Return [x, y] of the center of cell containing provided text 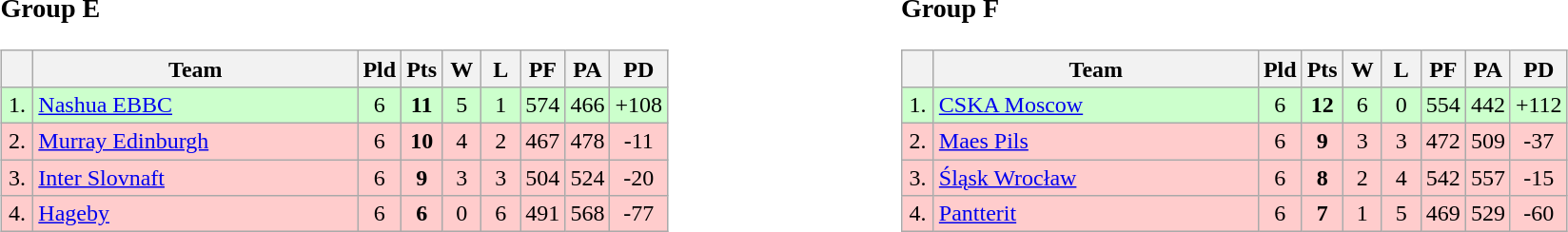
11 [422, 105]
529 [1488, 214]
Pantterit [1096, 214]
7 [1323, 214]
-15 [1539, 178]
CSKA Moscow [1096, 105]
+112 [1539, 105]
12 [1323, 105]
466 [588, 105]
-37 [1539, 142]
-60 [1539, 214]
554 [1442, 105]
Śląsk Wrocław [1096, 178]
Maes Pils [1096, 142]
472 [1442, 142]
-20 [639, 178]
574 [542, 105]
+108 [639, 105]
442 [1488, 105]
491 [542, 214]
Inter Slovnaft [196, 178]
568 [588, 214]
509 [1488, 142]
469 [1442, 214]
Hageby [196, 214]
-77 [639, 214]
542 [1442, 178]
10 [422, 142]
524 [588, 178]
8 [1323, 178]
467 [542, 142]
557 [1488, 178]
504 [542, 178]
-11 [639, 142]
478 [588, 142]
Murray Edinburgh [196, 142]
Nashua EBBC [196, 105]
